Extract the [x, y] coordinate from the center of the cell holding the provided text.  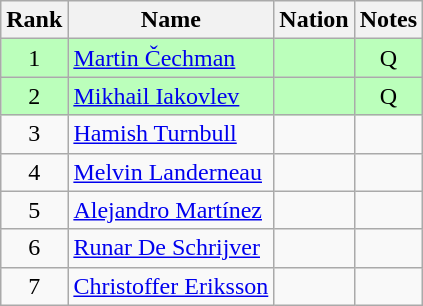
Nation [314, 20]
4 [34, 172]
Name [171, 20]
Martin Čechman [171, 58]
Alejandro Martínez [171, 210]
Hamish Turnbull [171, 134]
Rank [34, 20]
5 [34, 210]
7 [34, 286]
Mikhail Iakovlev [171, 96]
6 [34, 248]
Christoffer Eriksson [171, 286]
1 [34, 58]
Runar De Schrijver [171, 248]
Melvin Landerneau [171, 172]
2 [34, 96]
3 [34, 134]
Notes [388, 20]
